Return the (x, y) coordinate for the center point of the cell that contains the specified text.  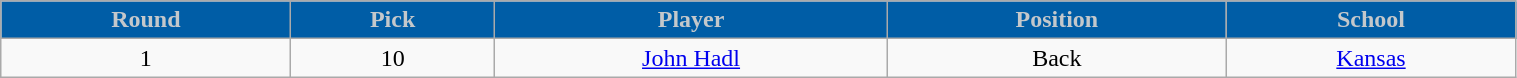
10 (392, 58)
Back (1057, 58)
Position (1057, 20)
School (1371, 20)
Kansas (1371, 58)
Player (690, 20)
Pick (392, 20)
1 (146, 58)
Round (146, 20)
John Hadl (690, 58)
